Locate the cell with the specified text and output its [x, y] center coordinate. 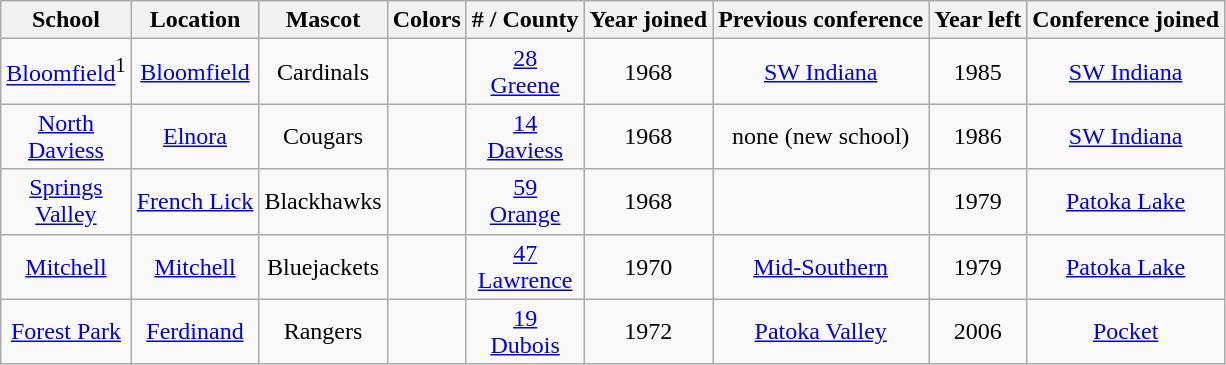
1972 [648, 332]
Mascot [323, 20]
47 Lawrence [525, 266]
# / County [525, 20]
Mid-Southern [821, 266]
28 Greene [525, 72]
Cardinals [323, 72]
Rangers [323, 332]
Year joined [648, 20]
19Dubois [525, 332]
Year left [978, 20]
1986 [978, 136]
Bluejackets [323, 266]
Conference joined [1126, 20]
French Lick [195, 202]
Forest Park [66, 332]
59 Orange [525, 202]
Ferdinand [195, 332]
School [66, 20]
Bloomfield [195, 72]
14 Daviess [525, 136]
Patoka Valley [821, 332]
Pocket [1126, 332]
2006 [978, 332]
Cougars [323, 136]
North Daviess [66, 136]
Colors [426, 20]
Location [195, 20]
Elnora [195, 136]
Previous conference [821, 20]
Springs Valley [66, 202]
1970 [648, 266]
none (new school) [821, 136]
1985 [978, 72]
Blackhawks [323, 202]
Bloomfield1 [66, 72]
